Determine the [X, Y] coordinate at the center of the cell enclosing the given text.  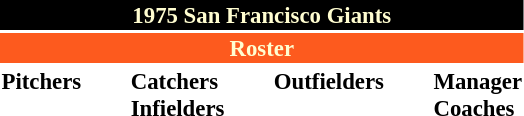
1975 San Francisco Giants [262, 15]
Roster [262, 48]
